Provide the (x, y) coordinate of the cell's center where the given text is located.  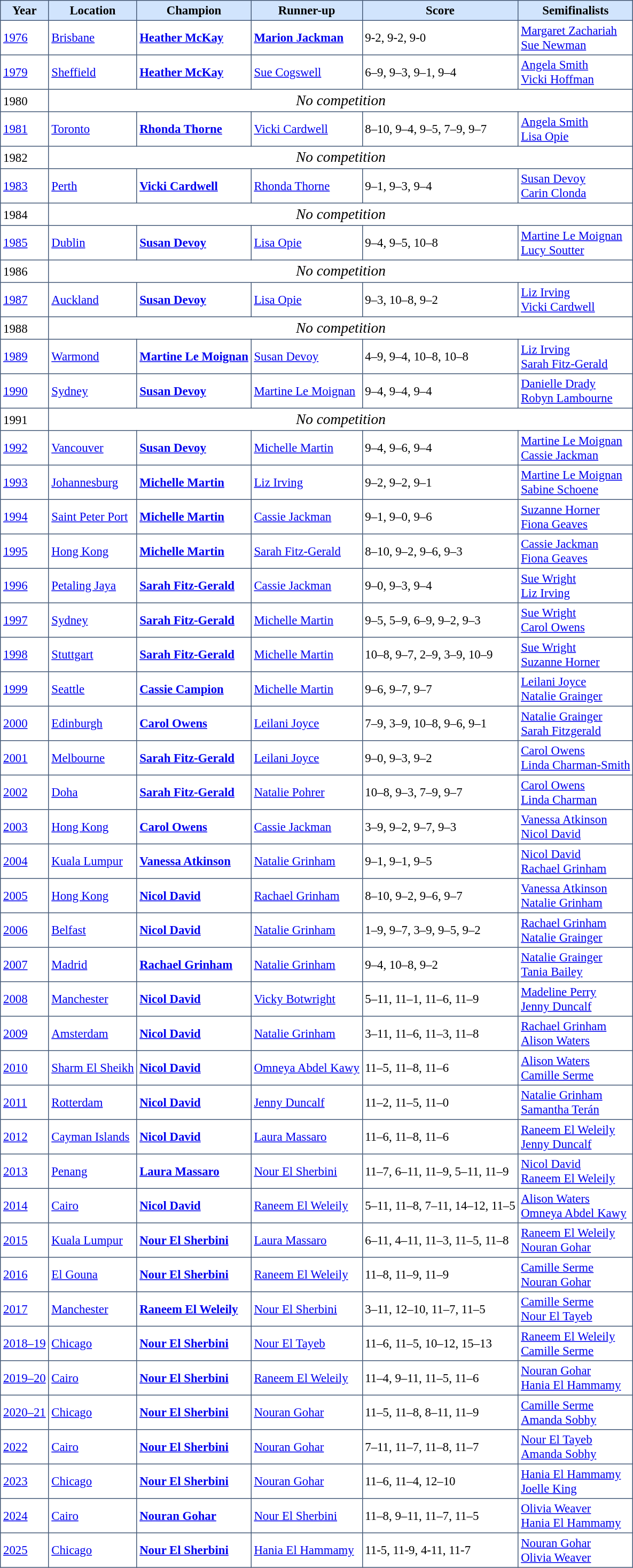
Vanessa Atkinson Nicol David (576, 827)
9–1, 9–1, 9–5 (440, 861)
2011 (25, 1102)
9–5, 5–9, 6–9, 9–2, 9–3 (440, 620)
Runner-up (307, 11)
9–6, 9–7, 9–7 (440, 689)
11–5, 11–8, 8–11, 11–9 (440, 1412)
Carol Owens Linda Charman (576, 792)
Rachael Grinham Natalie Grainger (576, 930)
1998 (25, 654)
6–11, 4–11, 11–3, 11–5, 11–8 (440, 1240)
1996 (25, 585)
Location (93, 11)
2017 (25, 1309)
Nour El Tayeb (307, 1343)
Liz Irving Sarah Fitz-Gerald (576, 356)
Camille Serme Nour El Tayeb (576, 1309)
Martine Le Moignan Lucy Soutter (576, 242)
1–9, 9–7, 3–9, 9–5, 9–2 (440, 930)
1994 (25, 516)
Raneem El Weleily Nouran Gohar (576, 1240)
Nicol David Rachael Grinham (576, 861)
Alison Waters Camille Serme (576, 1068)
1991 (25, 419)
11–6, 11–8, 11–6 (440, 1136)
Penang (93, 1171)
3–9, 9–2, 9–7, 9–3 (440, 827)
Martine Le Moignan Cassie Jackman (576, 448)
Hania El Hammamy (307, 1550)
Dublin (93, 242)
2013 (25, 1171)
Jenny Duncalf (307, 1102)
2022 (25, 1447)
8–10, 9–4, 9–5, 7–9, 9–7 (440, 129)
1983 (25, 186)
9–0, 9–3, 9–2 (440, 758)
Stuttgart (93, 654)
Seattle (93, 689)
Natalie Grainger Tania Bailey (576, 965)
Raneem El Weleily Jenny Duncalf (576, 1136)
1980 (25, 100)
7–9, 3–9, 10–8, 9–6, 9–1 (440, 723)
2016 (25, 1274)
Natalie Grinham Samantha Terán (576, 1102)
9–2, 9–2, 9–1 (440, 482)
11-5, 11-9, 4-11, 11-7 (440, 1550)
Rachael Grinham Alison Waters (576, 1033)
1982 (25, 158)
Liz Irving (307, 482)
1992 (25, 448)
1984 (25, 214)
11–8, 9–11, 11–7, 11–5 (440, 1516)
11–5, 11–8, 11–6 (440, 1068)
11–8, 11–9, 11–9 (440, 1274)
El Gouna (93, 1274)
1985 (25, 242)
4–9, 9–4, 10–8, 10–8 (440, 356)
Edinburgh (93, 723)
8–10, 9–2, 9–6, 9–7 (440, 896)
Marion Jackman (307, 37)
2000 (25, 723)
8–10, 9–2, 9–6, 9–3 (440, 551)
Doha (93, 792)
Score (440, 11)
10–8, 9–7, 2–9, 3–9, 10–9 (440, 654)
Cassie Campion (194, 689)
3–11, 12–10, 11–7, 11–5 (440, 1309)
1995 (25, 551)
9–4, 10–8, 9–2 (440, 965)
Camille Serme Nouran Gohar (576, 1274)
Hania El Hammamy Joelle King (576, 1481)
1999 (25, 689)
Sheffield (93, 72)
Nouran Gohar Olivia Weaver (576, 1550)
Saint Peter Port (93, 516)
1979 (25, 72)
Omneya Abdel Kawy (307, 1068)
9–0, 9–3, 9–4 (440, 585)
2019–20 (25, 1378)
Amsterdam (93, 1033)
11–4, 9–11, 11–5, 11–6 (440, 1378)
Natalie Pohrer (307, 792)
Angela Smith Vicki Hoffman (576, 72)
11–6, 11–4, 12–10 (440, 1481)
1997 (25, 620)
1993 (25, 482)
6–9, 9–3, 9–1, 9–4 (440, 72)
2007 (25, 965)
Suzanne Horner Fiona Geaves (576, 516)
Raneem El Weleily Camille Serme (576, 1343)
Natalie Grainger Sarah Fitzgerald (576, 723)
Cassie Jackman Fiona Geaves (576, 551)
Margaret Zachariah Sue Newman (576, 37)
Nouran Gohar Hania El Hammamy (576, 1378)
Melbourne (93, 758)
Vanessa Atkinson (194, 861)
2010 (25, 1068)
1988 (25, 328)
2002 (25, 792)
5–11, 11–8, 7–11, 14–12, 11–5 (440, 1205)
Vicky Botwright (307, 999)
1986 (25, 271)
Olivia Weaver Hania El Hammamy (576, 1516)
1981 (25, 129)
2023 (25, 1481)
Vancouver (93, 448)
1990 (25, 391)
Year (25, 11)
Danielle Drady Robyn Lambourne (576, 391)
Vanessa Atkinson Natalie Grinham (576, 896)
Johannesburg (93, 482)
Alison Waters Omneya Abdel Kawy (576, 1205)
Martine Le Moignan Sabine Schoene (576, 482)
Madeline Perry Jenny Duncalf (576, 999)
Nicol David Raneem El Weleily (576, 1171)
5–11, 11–1, 11–6, 11–9 (440, 999)
2018–19 (25, 1343)
Angela Smith Lisa Opie (576, 129)
Susan Devoy Carin Clonda (576, 186)
9–1, 9–0, 9–6 (440, 516)
9-2, 9-2, 9-0 (440, 37)
Sue Wright Liz Irving (576, 585)
Belfast (93, 930)
9–4, 9–4, 9–4 (440, 391)
2006 (25, 930)
7–11, 11–7, 11–8, 11–7 (440, 1447)
10–8, 9–3, 7–9, 9–7 (440, 792)
2014 (25, 1205)
Carol Owens Linda Charman-Smith (576, 758)
Sue Cogswell (307, 72)
Liz Irving Vicki Cardwell (576, 300)
2003 (25, 827)
2020–21 (25, 1412)
2015 (25, 1240)
Semifinalists (576, 11)
9–4, 9–6, 9–4 (440, 448)
Sue Wright Suzanne Horner (576, 654)
Auckland (93, 300)
Warmond (93, 356)
9–3, 10–8, 9–2 (440, 300)
2008 (25, 999)
Camille Serme Amanda Sobhy (576, 1412)
Nour El Tayeb Amanda Sobhy (576, 1447)
9–4, 9–5, 10–8 (440, 242)
Sue Wright Carol Owens (576, 620)
9–1, 9–3, 9–4 (440, 186)
2024 (25, 1516)
Brisbane (93, 37)
Toronto (93, 129)
1976 (25, 37)
1989 (25, 356)
2009 (25, 1033)
2012 (25, 1136)
1987 (25, 300)
Cayman Islands (93, 1136)
Petaling Jaya (93, 585)
Perth (93, 186)
11–6, 11–5, 10–12, 15–13 (440, 1343)
Champion (194, 11)
Leilani Joyce Natalie Grainger (576, 689)
2005 (25, 896)
Sharm El Sheikh (93, 1068)
Rotterdam (93, 1102)
11–7, 6–11, 11–9, 5–11, 11–9 (440, 1171)
2001 (25, 758)
Madrid (93, 965)
3–11, 11–6, 11–3, 11–8 (440, 1033)
2004 (25, 861)
2025 (25, 1550)
11–2, 11–5, 11–0 (440, 1102)
